Search for the cell housing the specified text and yield its [X, Y] center coordinate. 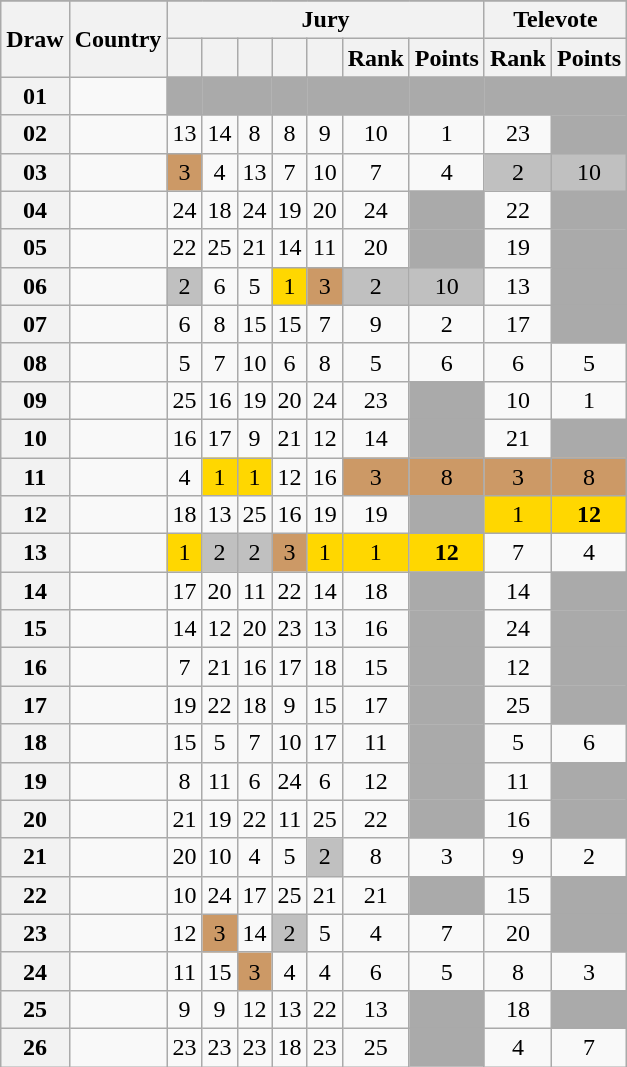
08 [35, 362]
02 [35, 134]
Draw [35, 39]
07 [35, 324]
09 [35, 400]
Televote [555, 20]
03 [35, 172]
06 [35, 286]
26 [35, 1047]
01 [35, 96]
04 [35, 210]
Jury [326, 20]
Country [118, 39]
05 [35, 248]
